Return [X, Y] of the center of cell containing provided text 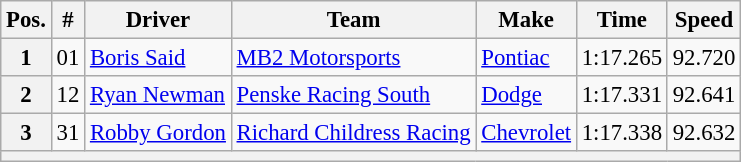
Speed [704, 20]
Penske Racing South [354, 95]
92.720 [704, 58]
Pontiac [526, 58]
3 [26, 133]
# [68, 20]
Chevrolet [526, 133]
1:17.338 [622, 133]
Time [622, 20]
Ryan Newman [158, 95]
31 [68, 133]
Robby Gordon [158, 133]
2 [26, 95]
92.632 [704, 133]
Team [354, 20]
Dodge [526, 95]
Driver [158, 20]
Richard Childress Racing [354, 133]
92.641 [704, 95]
1:17.331 [622, 95]
1 [26, 58]
MB2 Motorsports [354, 58]
Pos. [26, 20]
1:17.265 [622, 58]
12 [68, 95]
Boris Said [158, 58]
Make [526, 20]
01 [68, 58]
